For the text-containing cell, return its midpoint in (x, y) coordinate format. 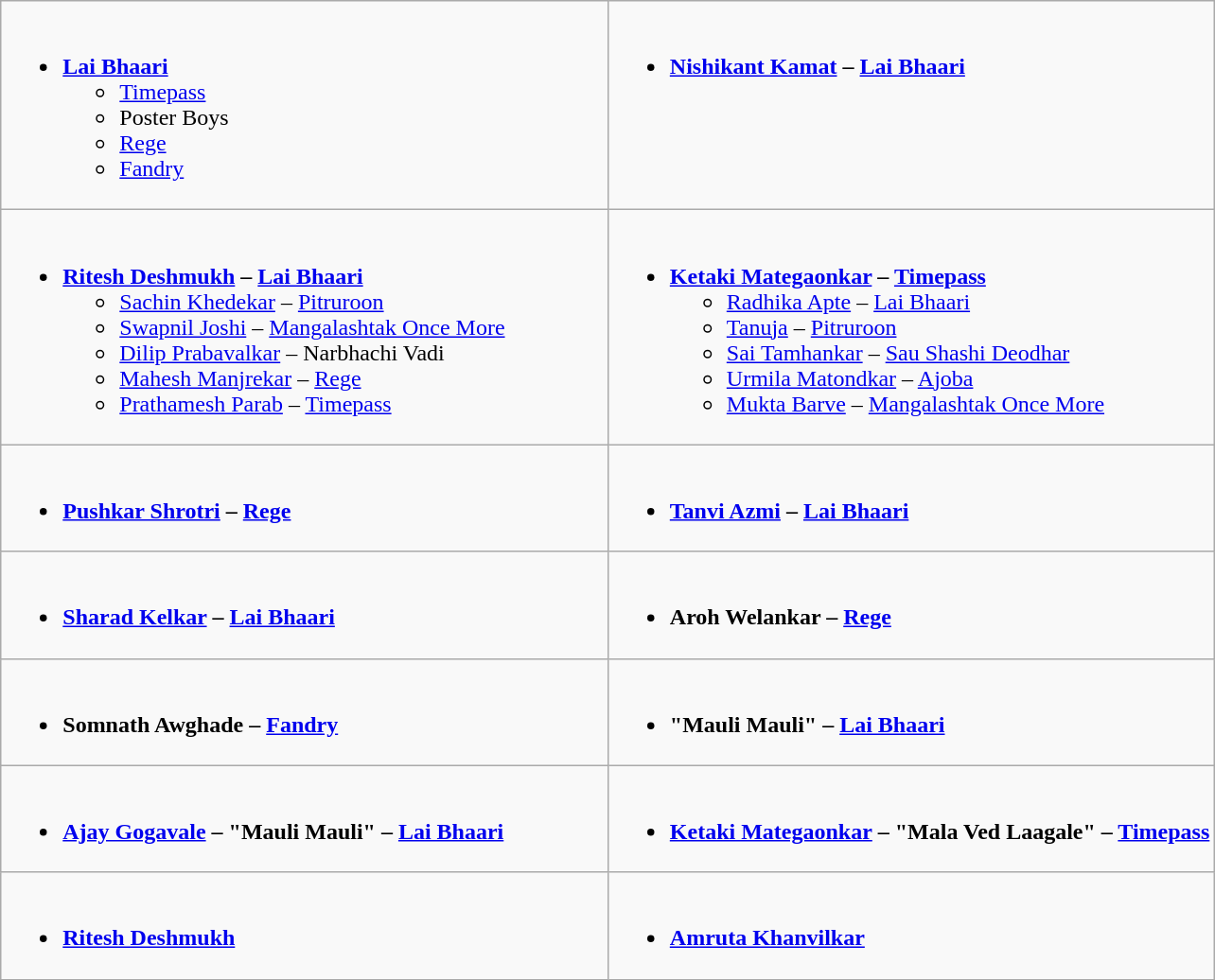
Ketaki Mategaonkar – "Mala Ved Laagale" – Timepass (911, 819)
Pushkar Shrotri – Rege (305, 498)
Aroh Welankar – Rege (911, 605)
Amruta Khanvilkar (911, 925)
Lai BhaariTimepassPoster BoysRegeFandry (305, 106)
Somnath Awghade – Fandry (305, 711)
"Mauli Mauli" – Lai Bhaari (911, 711)
Sharad Kelkar – Lai Bhaari (305, 605)
Ajay Gogavale – "Mauli Mauli" – Lai Bhaari (305, 819)
Ritesh Deshmukh (305, 925)
Nishikant Kamat – Lai Bhaari (911, 106)
Tanvi Azmi – Lai Bhaari (911, 498)
